Return the (x, y) coordinate for the center point of the cell that contains the specified text.  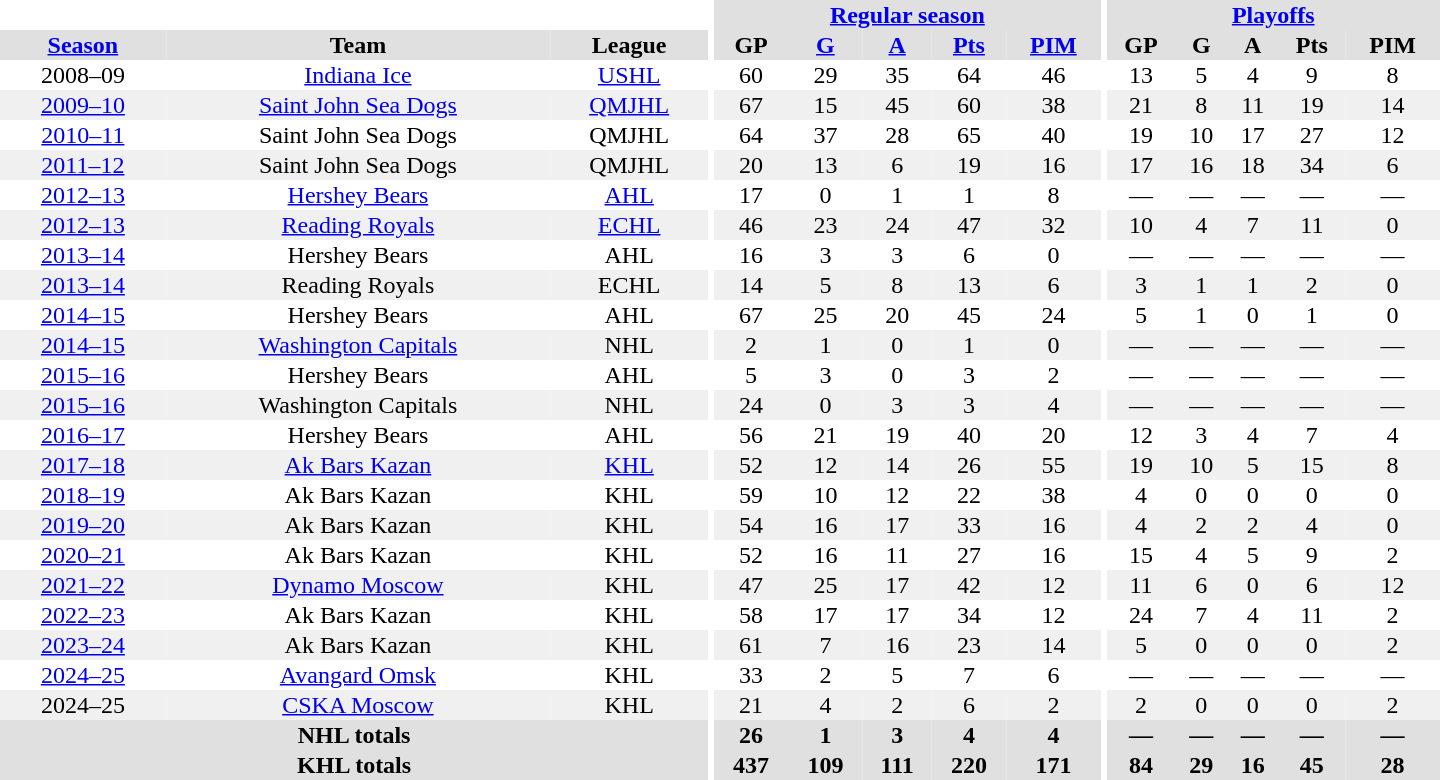
Avangard Omsk (358, 675)
65 (969, 135)
KHL totals (354, 765)
NHL totals (354, 735)
61 (751, 645)
Team (358, 45)
2016–17 (83, 435)
Dynamo Moscow (358, 585)
84 (1140, 765)
2010–11 (83, 135)
54 (751, 525)
22 (969, 495)
437 (751, 765)
League (629, 45)
2020–21 (83, 555)
2018–19 (83, 495)
59 (751, 495)
CSKA Moscow (358, 705)
37 (825, 135)
18 (1252, 165)
171 (1054, 765)
109 (825, 765)
Season (83, 45)
2021–22 (83, 585)
Regular season (908, 15)
42 (969, 585)
USHL (629, 75)
111 (898, 765)
55 (1054, 465)
58 (751, 615)
Indiana Ice (358, 75)
32 (1054, 225)
2008–09 (83, 75)
2019–20 (83, 525)
220 (969, 765)
2009–10 (83, 105)
56 (751, 435)
35 (898, 75)
2011–12 (83, 165)
Playoffs (1273, 15)
2022–23 (83, 615)
2017–18 (83, 465)
2023–24 (83, 645)
